Return [X, Y] of the center of cell containing provided text 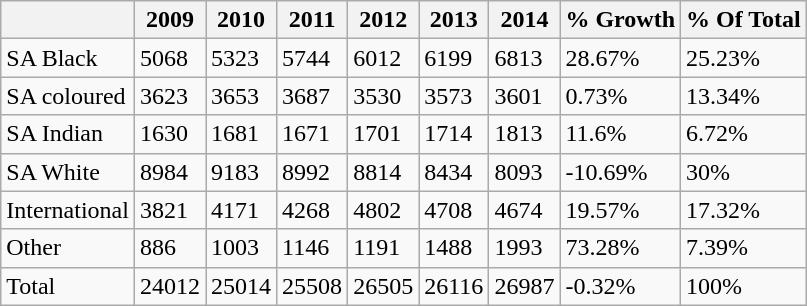
4674 [524, 210]
8992 [312, 172]
6199 [454, 58]
SA White [68, 172]
SA coloured [68, 96]
6012 [384, 58]
1813 [524, 134]
2010 [242, 20]
5323 [242, 58]
100% [744, 286]
73.28% [620, 248]
6813 [524, 58]
30% [744, 172]
3601 [524, 96]
SA Black [68, 58]
11.6% [620, 134]
1630 [170, 134]
4708 [454, 210]
8434 [454, 172]
4268 [312, 210]
Total [68, 286]
4171 [242, 210]
2009 [170, 20]
% Of Total [744, 20]
3573 [454, 96]
% Growth [620, 20]
International [68, 210]
24012 [170, 286]
1993 [524, 248]
26505 [384, 286]
5744 [312, 58]
1003 [242, 248]
25.23% [744, 58]
3687 [312, 96]
25014 [242, 286]
17.32% [744, 210]
3653 [242, 96]
6.72% [744, 134]
1714 [454, 134]
1488 [454, 248]
13.34% [744, 96]
2011 [312, 20]
1681 [242, 134]
1146 [312, 248]
9183 [242, 172]
-0.32% [620, 286]
2014 [524, 20]
2013 [454, 20]
4802 [384, 210]
8814 [384, 172]
26116 [454, 286]
886 [170, 248]
1671 [312, 134]
28.67% [620, 58]
7.39% [744, 248]
3821 [170, 210]
26987 [524, 286]
5068 [170, 58]
19.57% [620, 210]
-10.69% [620, 172]
SA Indian [68, 134]
3530 [384, 96]
1701 [384, 134]
1191 [384, 248]
0.73% [620, 96]
8093 [524, 172]
8984 [170, 172]
25508 [312, 286]
Other [68, 248]
2012 [384, 20]
3623 [170, 96]
